Return the (X, Y) coordinate for the center point of the cell that contains the specified text.  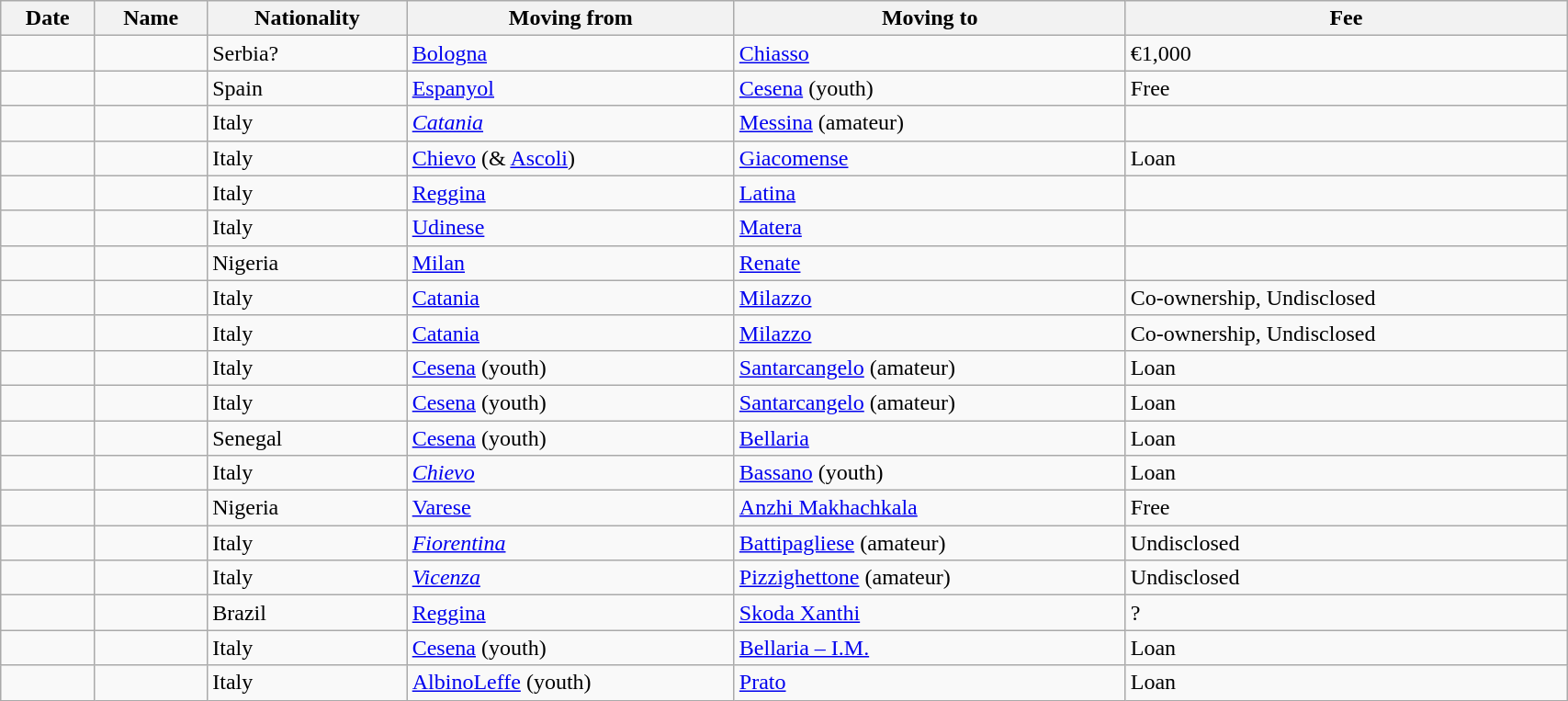
Serbia? (307, 53)
Bassano (youth) (930, 473)
Pizzighettone (amateur) (930, 578)
Spain (307, 88)
Senegal (307, 438)
Skoda Xanthi (930, 613)
Vicenza (570, 578)
Fiorentina (570, 543)
Bologna (570, 53)
Chiasso (930, 53)
Matera (930, 228)
Renate (930, 263)
Bellaria (930, 438)
AlbinoLeffe (youth) (570, 683)
Varese (570, 508)
Messina (amateur) (930, 123)
Fee (1346, 18)
Moving from (570, 18)
Anzhi Makhachkala (930, 508)
Bellaria – I.M. (930, 648)
Chievo (& Ascoli) (570, 158)
Milan (570, 263)
Espanyol (570, 88)
Chievo (570, 473)
Latina (930, 193)
Nationality (307, 18)
? (1346, 613)
Moving to (930, 18)
Name (151, 18)
Battipagliese (amateur) (930, 543)
Date (48, 18)
Giacomense (930, 158)
Brazil (307, 613)
Prato (930, 683)
Udinese (570, 228)
€1,000 (1346, 53)
